Search for the cell housing the specified text and yield its (X, Y) center coordinate. 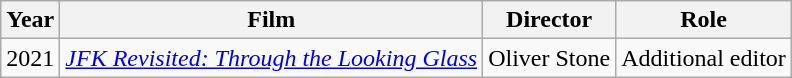
Additional editor (704, 58)
2021 (30, 58)
Role (704, 20)
Director (550, 20)
Oliver Stone (550, 58)
Year (30, 20)
Film (272, 20)
JFK Revisited: Through the Looking Glass (272, 58)
